Locate the cell with the specified text and output its [x, y] center coordinate. 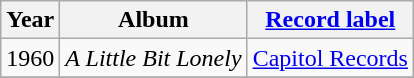
Album [154, 20]
1960 [30, 58]
Capitol Records [330, 58]
Year [30, 20]
Record label [330, 20]
A Little Bit Lonely [154, 58]
